Return (x, y) of the center of cell containing provided text 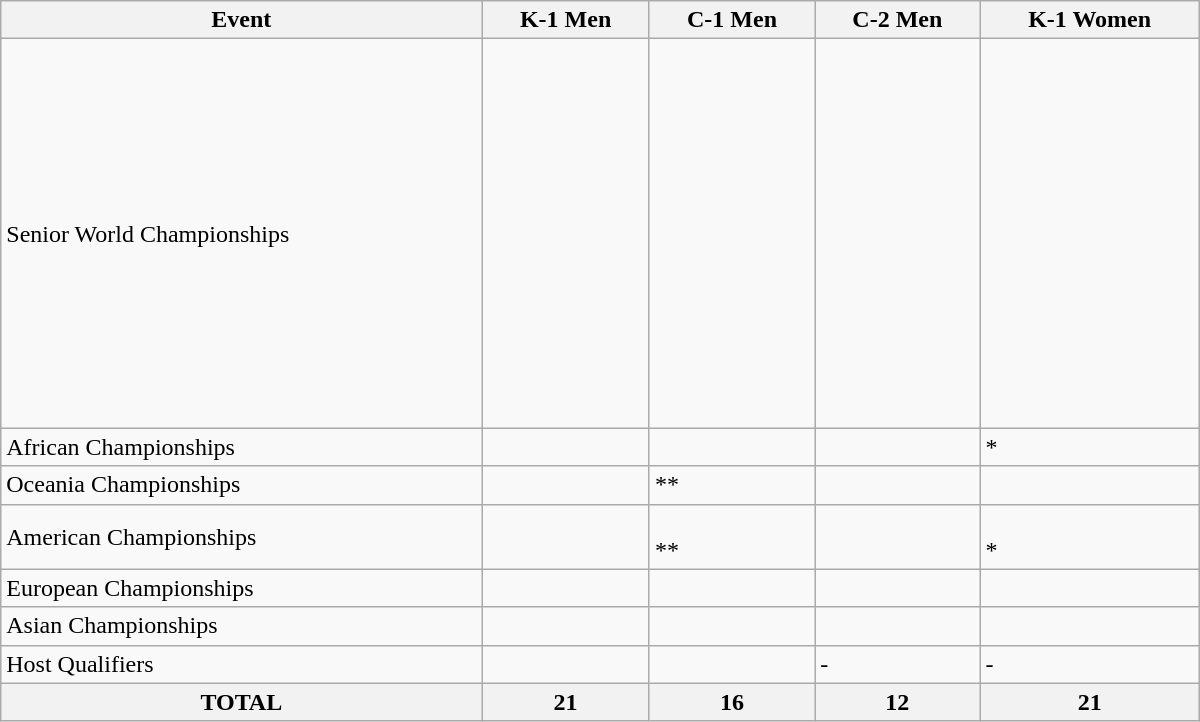
European Championships (242, 588)
African Championships (242, 447)
American Championships (242, 536)
Asian Championships (242, 626)
Host Qualifiers (242, 664)
16 (732, 702)
K-1 Women (1090, 20)
C-1 Men (732, 20)
Senior World Championships (242, 234)
Event (242, 20)
C-2 Men (898, 20)
Oceania Championships (242, 485)
TOTAL (242, 702)
K-1 Men (566, 20)
12 (898, 702)
